Capture the cell that displays the provided text and extract its [X, Y] central coordinate. 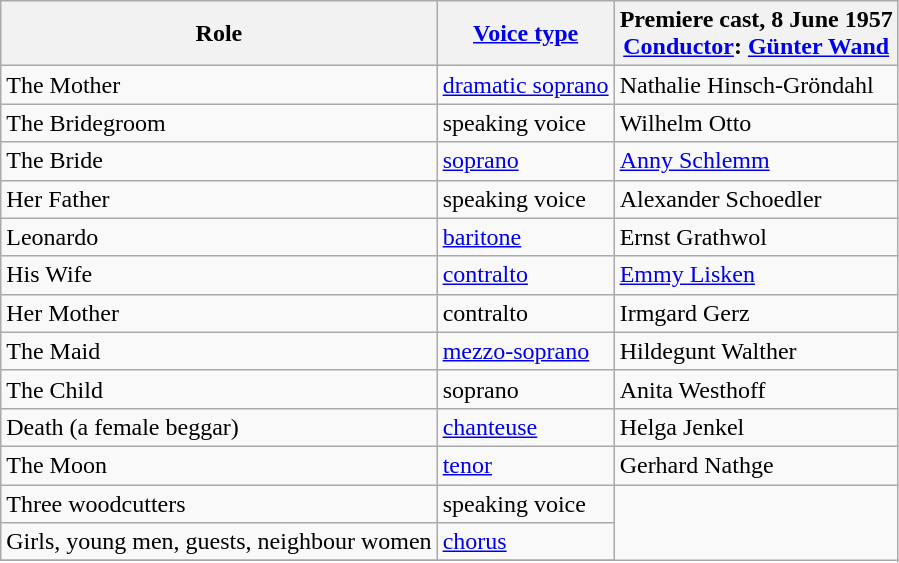
The Child [219, 389]
The Bridegroom [219, 123]
His Wife [219, 275]
The Maid [219, 351]
Her Mother [219, 313]
Girls, young men, guests, neighbour women [219, 542]
mezzo-soprano [526, 351]
Premiere cast, 8 June 1957Conductor: Günter Wand [756, 34]
chanteuse [526, 427]
The Bride [219, 161]
Ernst Grathwol [756, 237]
The Moon [219, 465]
Anita Westhoff [756, 389]
Irmgard Gerz [756, 313]
baritone [526, 237]
tenor [526, 465]
Alexander Schoedler [756, 199]
Her Father [219, 199]
Nathalie Hinsch-Gröndahl [756, 85]
Voice type [526, 34]
dramatic soprano [526, 85]
Role [219, 34]
Gerhard Nathge [756, 465]
chorus [526, 542]
Hildegunt Walther [756, 351]
Anny Schlemm [756, 161]
Helga Jenkel [756, 427]
Leonardo [219, 237]
Three woodcutters [219, 503]
The Mother [219, 85]
Wilhelm Otto [756, 123]
Emmy Lisken [756, 275]
Death (a female beggar) [219, 427]
